Capture the cell that displays the provided text and extract its (X, Y) central coordinate. 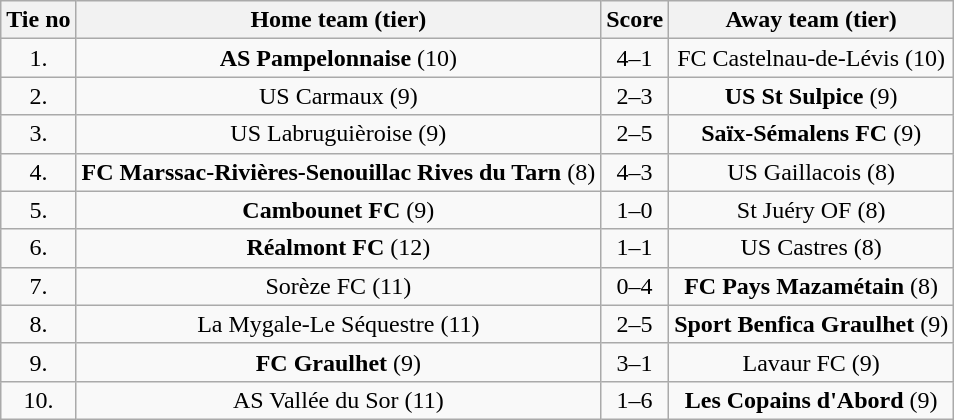
AS Vallée du Sor (11) (338, 400)
1. (38, 58)
3–1 (635, 362)
FC Castelnau-de-Lévis (10) (812, 58)
0–4 (635, 286)
2–3 (635, 96)
Saïx-Sémalens FC (9) (812, 134)
6. (38, 248)
FC Pays Mazamétain (8) (812, 286)
1–6 (635, 400)
4. (38, 172)
Tie no (38, 20)
8. (38, 324)
Away team (tier) (812, 20)
US Castres (8) (812, 248)
Les Copains d'Abord (9) (812, 400)
Sport Benfica Graulhet (9) (812, 324)
Réalmont FC (12) (338, 248)
AS Pampelonnaise (10) (338, 58)
Sorèze FC (11) (338, 286)
1–0 (635, 210)
Lavaur FC (9) (812, 362)
FC Graulhet (9) (338, 362)
US St Sulpice (9) (812, 96)
US Labruguièroise (9) (338, 134)
Cambounet FC (9) (338, 210)
4–3 (635, 172)
Home team (tier) (338, 20)
St Juéry OF (8) (812, 210)
La Mygale-Le Séquestre (11) (338, 324)
FC Marssac-Rivières-Senouillac Rives du Tarn (8) (338, 172)
7. (38, 286)
Score (635, 20)
9. (38, 362)
2. (38, 96)
10. (38, 400)
3. (38, 134)
4–1 (635, 58)
5. (38, 210)
US Gaillacois (8) (812, 172)
US Carmaux (9) (338, 96)
1–1 (635, 248)
